Detect which cell encompasses the target text, then output its [X, Y] center coordinate. 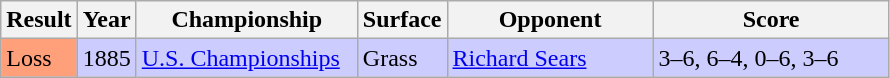
Surface [402, 20]
3–6, 6–4, 0–6, 3–6 [771, 58]
Championship [246, 20]
U.S. Championships [246, 58]
Score [771, 20]
Opponent [550, 20]
Result [39, 20]
1885 [106, 58]
Year [106, 20]
Grass [402, 58]
Loss [39, 58]
Richard Sears [550, 58]
